Find where the given text appears and provide that cell's center as (X, Y) coordinate. 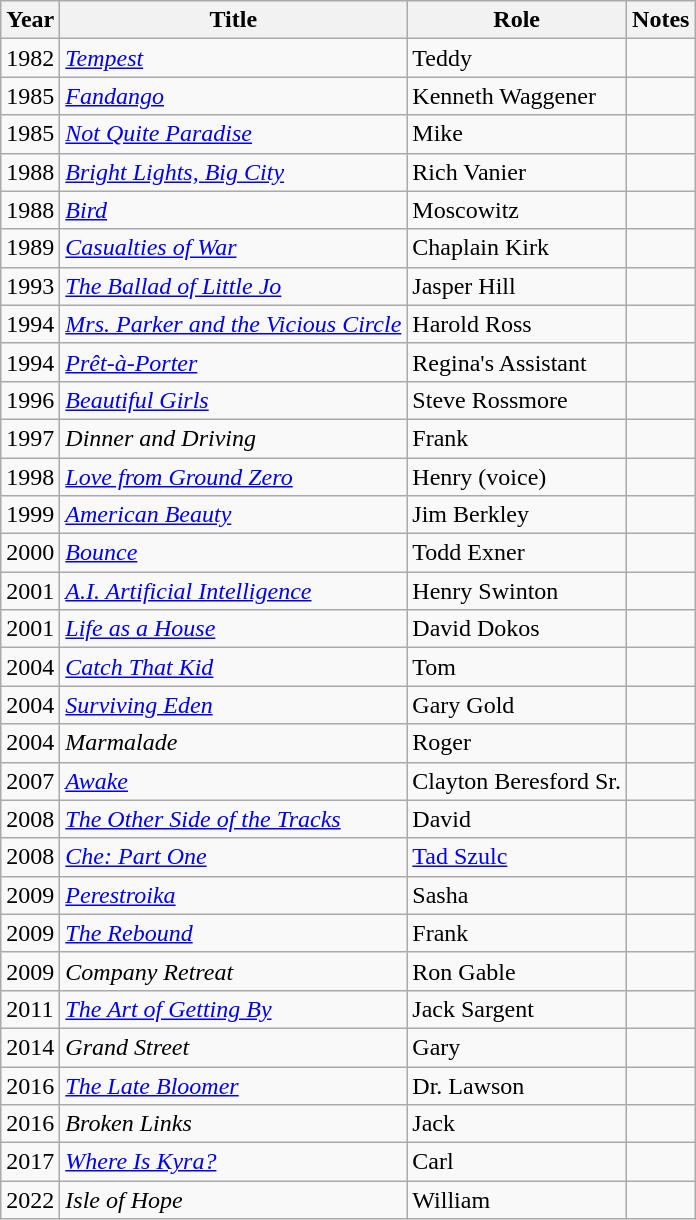
The Other Side of the Tracks (234, 819)
Todd Exner (517, 553)
Dinner and Driving (234, 438)
The Art of Getting By (234, 1009)
Clayton Beresford Sr. (517, 781)
Rich Vanier (517, 172)
The Late Bloomer (234, 1085)
1998 (30, 477)
Tad Szulc (517, 857)
Perestroika (234, 895)
1982 (30, 58)
Jasper Hill (517, 286)
William (517, 1200)
Bounce (234, 553)
Catch That Kid (234, 667)
Year (30, 20)
1999 (30, 515)
Surviving Eden (234, 705)
2022 (30, 1200)
Company Retreat (234, 971)
Harold Ross (517, 324)
Regina's Assistant (517, 362)
Jim Berkley (517, 515)
Ron Gable (517, 971)
Roger (517, 743)
Mrs. Parker and the Vicious Circle (234, 324)
Jack (517, 1124)
Title (234, 20)
Gary (517, 1047)
1997 (30, 438)
Life as a House (234, 629)
2014 (30, 1047)
Fandango (234, 96)
Kenneth Waggener (517, 96)
1993 (30, 286)
2011 (30, 1009)
2007 (30, 781)
2000 (30, 553)
Chaplain Kirk (517, 248)
American Beauty (234, 515)
A.I. Artificial Intelligence (234, 591)
Notes (661, 20)
Jack Sargent (517, 1009)
2017 (30, 1162)
Steve Rossmore (517, 400)
Moscowitz (517, 210)
Bird (234, 210)
Henry (voice) (517, 477)
Awake (234, 781)
Tempest (234, 58)
Henry Swinton (517, 591)
The Rebound (234, 933)
Isle of Hope (234, 1200)
1996 (30, 400)
Casualties of War (234, 248)
Gary Gold (517, 705)
Grand Street (234, 1047)
The Ballad of Little Jo (234, 286)
Love from Ground Zero (234, 477)
Sasha (517, 895)
Not Quite Paradise (234, 134)
Broken Links (234, 1124)
Bright Lights, Big City (234, 172)
Carl (517, 1162)
David (517, 819)
Prêt-à-Porter (234, 362)
Teddy (517, 58)
Where Is Kyra? (234, 1162)
David Dokos (517, 629)
Dr. Lawson (517, 1085)
Role (517, 20)
1989 (30, 248)
Che: Part One (234, 857)
Tom (517, 667)
Mike (517, 134)
Marmalade (234, 743)
Beautiful Girls (234, 400)
